Capture the cell that displays the provided text and extract its [X, Y] central coordinate. 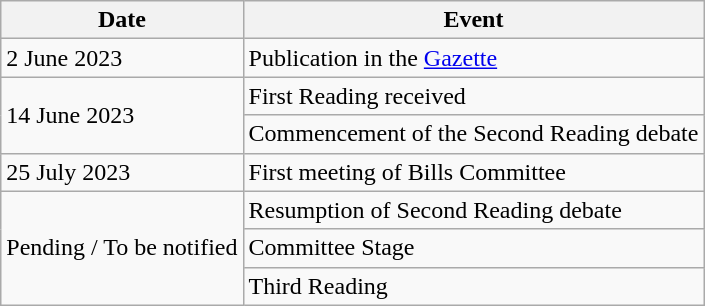
Event [474, 20]
Third Reading [474, 286]
First meeting of Bills Committee [474, 172]
Publication in the Gazette [474, 58]
Commencement of the Second Reading debate [474, 134]
First Reading received [474, 96]
Committee Stage [474, 248]
Date [122, 20]
2 June 2023 [122, 58]
Resumption of Second Reading debate [474, 210]
14 June 2023 [122, 115]
Pending / To be notified [122, 248]
25 July 2023 [122, 172]
